From the cell containing the given text, extract its center point as [x, y] coordinate. 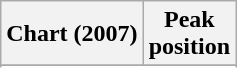
Chart (2007) [72, 34]
Peakposition [189, 34]
